From the cell containing the given text, extract its center point as (X, Y) coordinate. 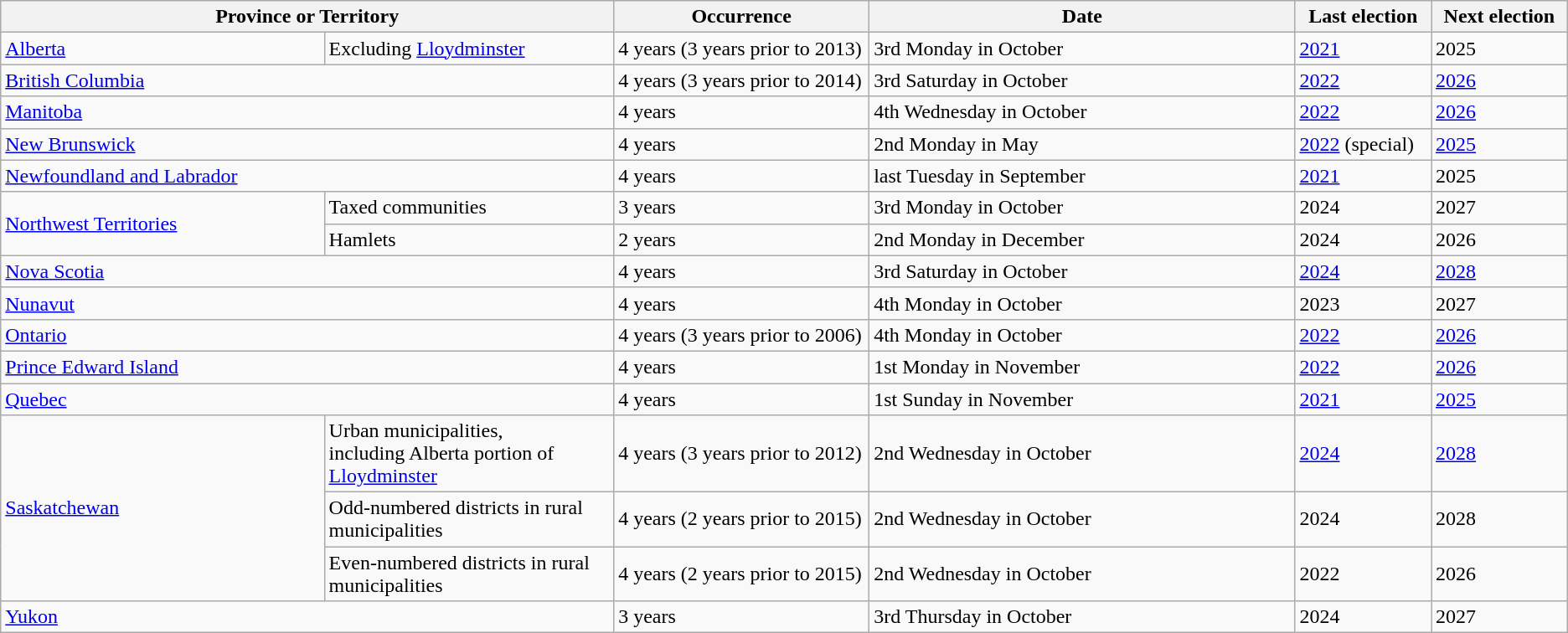
Saskatchewan (162, 508)
last Tuesday in September (1082, 176)
Urban municipalities,including Alberta portion of Lloydminster (469, 454)
Even-numbered districts in rural municipalities (469, 574)
Quebec (307, 399)
Hamlets (469, 239)
Ontario (307, 335)
1st Monday in November (1082, 367)
Manitoba (307, 112)
Province or Territory (307, 17)
New Brunswick (307, 144)
Yukon (307, 617)
2nd Monday in May (1082, 144)
Prince Edward Island (307, 367)
Newfoundland and Labrador (307, 176)
Date (1082, 17)
4 years (3 years prior to 2006) (742, 335)
2nd Monday in December (1082, 239)
Excluding Lloydminster (469, 49)
Taxed communities (469, 208)
Odd-numbered districts in rural municipalities (469, 519)
Occurrence (742, 17)
Northwest Territories (162, 224)
4 years (3 years prior to 2014) (742, 80)
British Columbia (307, 80)
2023 (1364, 303)
Nova Scotia (307, 271)
4th Wednesday in October (1082, 112)
2 years (742, 239)
Alberta (162, 49)
2022 (special) (1364, 144)
Last election (1364, 17)
1st Sunday in November (1082, 399)
Next election (1499, 17)
4 years (3 years prior to 2012) (742, 454)
4 years (3 years prior to 2013) (742, 49)
3rd Thursday in October (1082, 617)
Nunavut (307, 303)
